Pinpoint the cell where the given text exists, returning its (X, Y) midpoint coordinate. 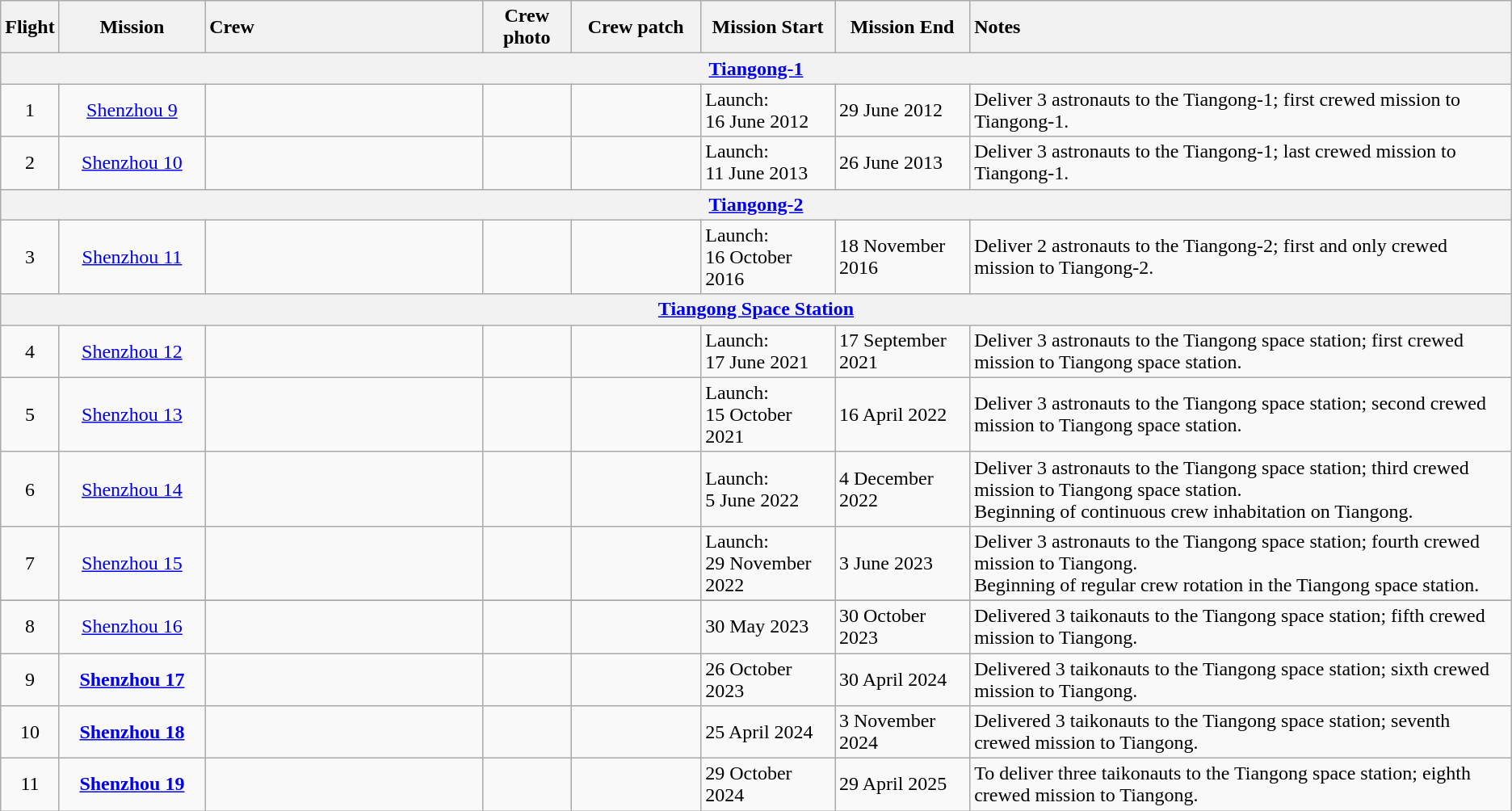
Shenzhou 9 (132, 110)
Launch:17 June 2021 (768, 351)
To deliver three taikonauts to the Tiangong space station; eighth crewed mission to Tiangong. (1241, 785)
Delivered 3 taikonauts to the Tiangong space station; seventh crewed mission to Tiangong. (1241, 732)
Delivered 3 taikonauts to the Tiangong space station; fifth crewed mission to Tiangong. (1241, 627)
Launch:29 November 2022 (768, 563)
Tiangong Space Station (756, 309)
Shenzhou 15 (132, 563)
6 (30, 489)
Launch:16 October 2016 (768, 257)
4 (30, 351)
29 June 2012 (903, 110)
3 June 2023 (903, 563)
Shenzhou 16 (132, 627)
17 September 2021 (903, 351)
Shenzhou 18 (132, 732)
Shenzhou 17 (132, 679)
5 (30, 414)
Deliver 3 astronauts to the Tiangong-1; first crewed mission to Tiangong-1. (1241, 110)
Crew (344, 27)
Crew photo (527, 27)
Launch:16 June 2012 (768, 110)
26 October 2023 (768, 679)
Tiangong-2 (756, 204)
Shenzhou 14 (132, 489)
Mission Start (768, 27)
Tiangong-1 (756, 69)
Delivered 3 taikonauts to the Tiangong space station; sixth crewed mission to Tiangong. (1241, 679)
Flight (30, 27)
Launch:11 June 2013 (768, 163)
Launch:5 June 2022 (768, 489)
Deliver 3 astronauts to the Tiangong-1; last crewed mission to Tiangong-1. (1241, 163)
Launch:15 October 2021 (768, 414)
Deliver 3 astronauts to the Tiangong space station; first crewed mission to Tiangong space station. (1241, 351)
25 April 2024 (768, 732)
30 May 2023 (768, 627)
4 December 2022 (903, 489)
Shenzhou 13 (132, 414)
30 October 2023 (903, 627)
3 November 2024 (903, 732)
Mission End (903, 27)
30 April 2024 (903, 679)
1 (30, 110)
2 (30, 163)
10 (30, 732)
26 June 2013 (903, 163)
Shenzhou 19 (132, 785)
29 April 2025 (903, 785)
3 (30, 257)
Mission (132, 27)
Shenzhou 10 (132, 163)
Shenzhou 11 (132, 257)
8 (30, 627)
9 (30, 679)
Deliver 3 astronauts to the Tiangong space station; second crewed mission to Tiangong space station. (1241, 414)
7 (30, 563)
Notes (1241, 27)
11 (30, 785)
29 October 2024 (768, 785)
18 November 2016 (903, 257)
Shenzhou 12 (132, 351)
16 April 2022 (903, 414)
Deliver 2 astronauts to the Tiangong-2; first and only crewed mission to Tiangong-2. (1241, 257)
Crew patch (636, 27)
